Return the (X, Y) coordinate for the center point of the cell that contains the specified text.  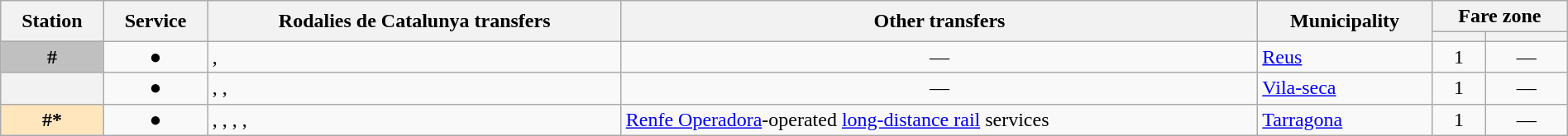
Municipality (1345, 21)
Vila-seca (1345, 88)
Rodalies de Catalunya transfers (414, 21)
#* (52, 120)
, (414, 57)
Tarragona (1345, 120)
, , , , (414, 120)
Renfe Operadora-operated long-distance rail services (939, 120)
Other transfers (939, 21)
Reus (1345, 57)
# (52, 57)
Service (155, 21)
Fare zone (1499, 16)
, , (414, 88)
Station (52, 21)
